Capture the cell that displays the provided text and extract its [x, y] central coordinate. 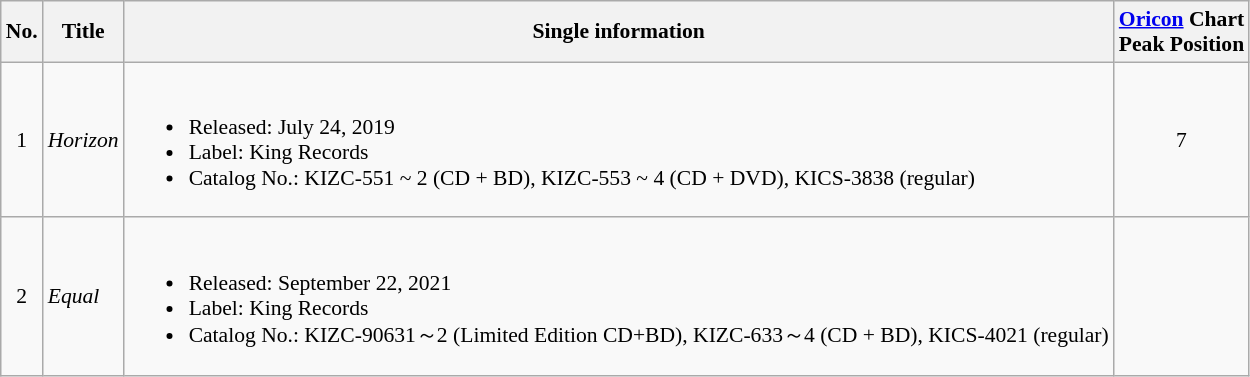
Equal [84, 297]
No. [22, 32]
1 [22, 140]
Oricon ChartPeak Position [1182, 32]
Released: September 22, 2021Label: King RecordsCatalog No.: KIZC-90631～2 (Limited Edition CD+BD), KIZC-633～4 (CD + BD), KICS-4021 (regular) [619, 297]
7 [1182, 140]
2 [22, 297]
Title [84, 32]
Horizon [84, 140]
Released: July 24, 2019Label: King RecordsCatalog No.: KIZC-551 ~ 2 (CD + BD), KIZC-553 ~ 4 (CD + DVD), KICS-3838 (regular) [619, 140]
Single information [619, 32]
